Capture the cell that displays the provided text and extract its [x, y] central coordinate. 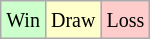
Draw [72, 20]
Win [24, 20]
Loss [126, 20]
